Pinpoint the cell where the given text exists, returning its [X, Y] midpoint coordinate. 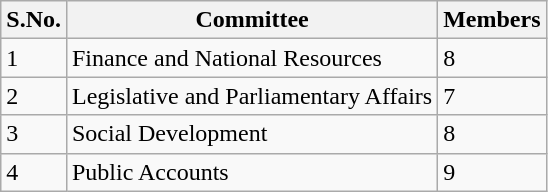
Legislative and Parliamentary Affairs [252, 96]
S.No. [34, 20]
7 [492, 96]
Social Development [252, 134]
1 [34, 58]
Finance and National Resources [252, 58]
4 [34, 172]
2 [34, 96]
Public Accounts [252, 172]
Members [492, 20]
9 [492, 172]
Committee [252, 20]
3 [34, 134]
